Extract the (x, y) coordinate from the center of the cell holding the provided text.  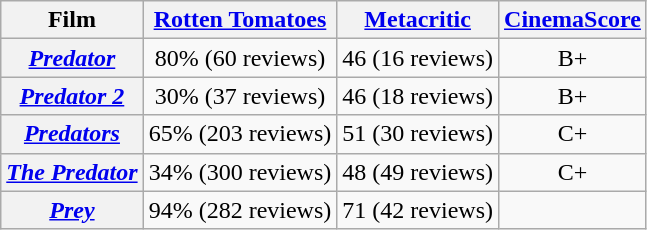
Rotten Tomatoes (240, 20)
94% (282 reviews) (240, 210)
Predator (72, 58)
46 (16 reviews) (418, 58)
Film (72, 20)
46 (18 reviews) (418, 96)
51 (30 reviews) (418, 134)
Predator 2 (72, 96)
80% (60 reviews) (240, 58)
Prey (72, 210)
Predators (72, 134)
48 (49 reviews) (418, 172)
30% (37 reviews) (240, 96)
71 (42 reviews) (418, 210)
The Predator (72, 172)
34% (300 reviews) (240, 172)
Metacritic (418, 20)
CinemaScore (573, 20)
65% (203 reviews) (240, 134)
